Output the [x, y] coordinate of the center of the cell containing the given text.  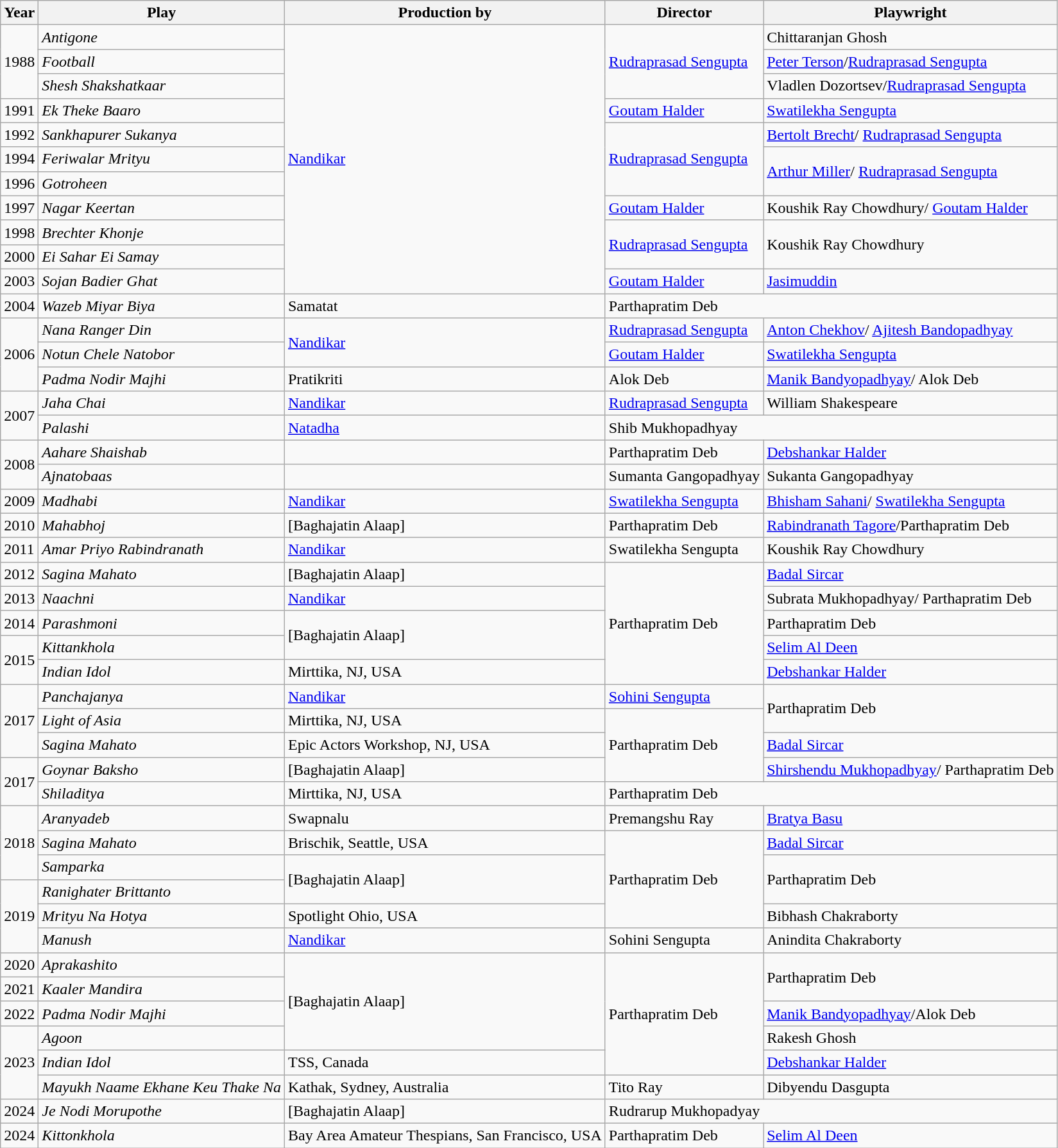
Bertolt Brecht/ Rudraprasad Sengupta [910, 135]
Kaaler Mandira [162, 989]
Shiladitya [162, 794]
2015 [19, 659]
Manik Bandyopadhyay/Alok Deb [910, 1013]
2023 [19, 1062]
Ranighater Brittanto [162, 891]
Sankhapurer Sukanya [162, 135]
Kittonkhola [162, 1136]
Peter Terson/Rudraprasad Sengupta [910, 62]
William Shakespeare [910, 403]
Playwright [910, 13]
Agoon [162, 1038]
Swapnalu [445, 818]
Panchajanya [162, 696]
Manush [162, 940]
Amar Priyo Rabindranath [162, 550]
Samparka [162, 867]
Mayukh Naame Ekhane Keu Thake Na [162, 1087]
Goynar Baksho [162, 770]
2019 [19, 916]
2007 [19, 416]
Kathak, Sydney, Australia [445, 1087]
Aprakashito [162, 965]
1991 [19, 110]
Rabindranath Tagore/Parthapratim Deb [910, 525]
2013 [19, 598]
1992 [19, 135]
Notun Chele Natobor [162, 355]
Year [19, 13]
1996 [19, 183]
Football [162, 62]
Bhisham Sahani/ Swatilekha Sengupta [910, 501]
2011 [19, 550]
Brischik, Seattle, USA [445, 843]
Rakesh Ghosh [910, 1038]
2012 [19, 574]
Ek Theke Baaro [162, 110]
Vladlen Dozortsev/Rudraprasad Sengupta [910, 86]
Anton Chekhov/ Ajitesh Bandopadhyay [910, 330]
2000 [19, 257]
Production by [445, 13]
Parashmoni [162, 623]
2018 [19, 843]
2004 [19, 306]
Bay Area Amateur Thespians, San Francisco, USA [445, 1136]
Brechter Khonje [162, 232]
2009 [19, 501]
Tito Ray [684, 1087]
2006 [19, 355]
Director [684, 13]
TSS, Canada [445, 1062]
Palashi [162, 428]
Light of Asia [162, 721]
2003 [19, 281]
1998 [19, 232]
1997 [19, 208]
Bibhash Chakraborty [910, 916]
Madhabi [162, 501]
Feriwalar Mrityu [162, 159]
Nagar Keertan [162, 208]
Wazeb Miyar Biya [162, 306]
Premangshu Ray [684, 818]
Anindita Chakraborty [910, 940]
2014 [19, 623]
2021 [19, 989]
Spotlight Ohio, USA [445, 916]
Ajnatobaas [162, 477]
Epic Actors Workshop, NJ, USA [445, 745]
Nana Ranger Din [162, 330]
Gotroheen [162, 183]
Subrata Mukhopadhyay/ Parthapratim Deb [910, 598]
Antigone [162, 37]
Natadha [445, 428]
Jasimuddin [910, 281]
Mahabhoj [162, 525]
Je Nodi Morupothe [162, 1111]
Shib Mukhopadhyay [832, 428]
Manik Bandyopadhyay/ Alok Deb [910, 379]
Play [162, 13]
Alok Deb [684, 379]
Dibyendu Dasgupta [910, 1087]
Chittaranjan Ghosh [910, 37]
Kittankhola [162, 647]
Mrityu Na Hotya [162, 916]
Rudrarup Mukhopadyay [832, 1111]
2008 [19, 464]
Sukanta Gangopadhyay [910, 477]
Aranyadeb [162, 818]
2020 [19, 965]
1988 [19, 62]
Shirshendu Mukhopadhyay/ Parthapratim Deb [910, 770]
Arthur Miller/ Rudraprasad Sengupta [910, 171]
Aahare Shaishab [162, 452]
Koushik Ray Chowdhury/ Goutam Halder [910, 208]
Naachni [162, 598]
2022 [19, 1013]
Shesh Shakshatkaar [162, 86]
Sumanta Gangopadhyay [684, 477]
Samatat [445, 306]
Pratikriti [445, 379]
Jaha Chai [162, 403]
1994 [19, 159]
Ei Sahar Ei Samay [162, 257]
2010 [19, 525]
Bratya Basu [910, 818]
Sojan Badier Ghat [162, 281]
